Search for the cell housing the specified text and yield its (X, Y) center coordinate. 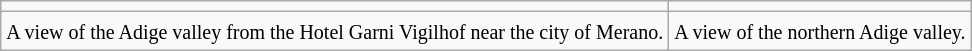
A view of the Adige valley from the Hotel Garni Vigilhof near the city of Merano. (335, 31)
A view of the northern Adige valley. (820, 31)
